Locate the cell with the specified text and output its [X, Y] center coordinate. 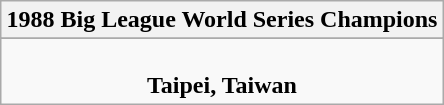
1988 Big League World Series Champions [222, 20]
Taipei, Taiwan [222, 72]
